From the cell containing the given text, extract its center point as (x, y) coordinate. 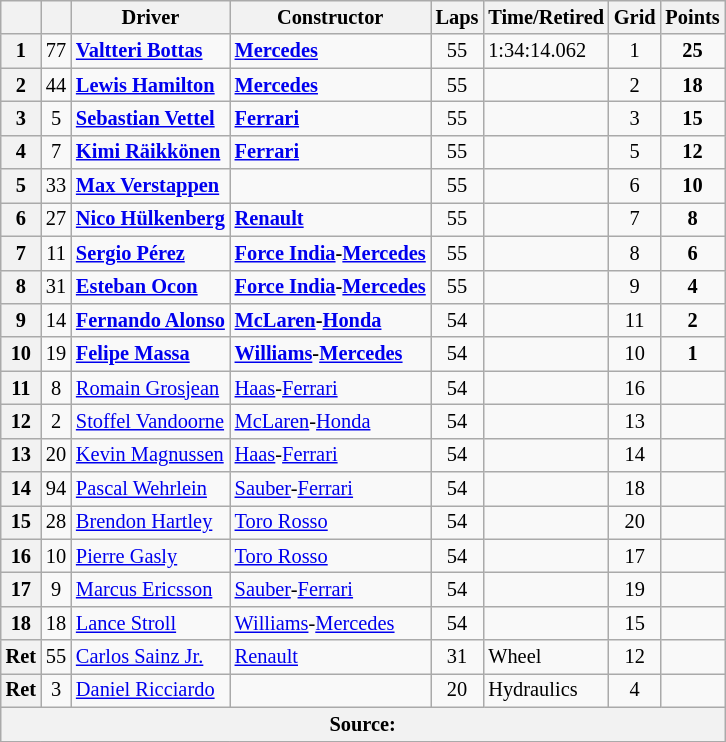
44 (56, 85)
Carlos Sainz Jr. (150, 657)
Stoffel Vandoorne (150, 421)
Brendon Hartley (150, 522)
Fernando Alonso (150, 320)
Points (692, 17)
Lance Stroll (150, 623)
Wheel (546, 657)
Source: (363, 724)
Lewis Hamilton (150, 85)
77 (56, 51)
Daniel Ricciardo (150, 690)
Grid (635, 17)
Sergio Pérez (150, 253)
Kimi Räikkönen (150, 152)
25 (692, 51)
Esteban Ocon (150, 287)
Constructor (330, 17)
Romain Grosjean (150, 388)
Kevin Magnussen (150, 455)
Pierre Gasly (150, 556)
33 (56, 186)
27 (56, 219)
Hydraulics (546, 690)
Valtteri Bottas (150, 51)
94 (56, 489)
Sebastian Vettel (150, 118)
Time/Retired (546, 17)
Max Verstappen (150, 186)
Driver (150, 17)
1:34:14.062 (546, 51)
Pascal Wehrlein (150, 489)
Laps (458, 17)
28 (56, 522)
Nico Hülkenberg (150, 219)
Felipe Massa (150, 354)
Marcus Ericsson (150, 589)
